Pinpoint the cell where the given text exists, returning its (x, y) midpoint coordinate. 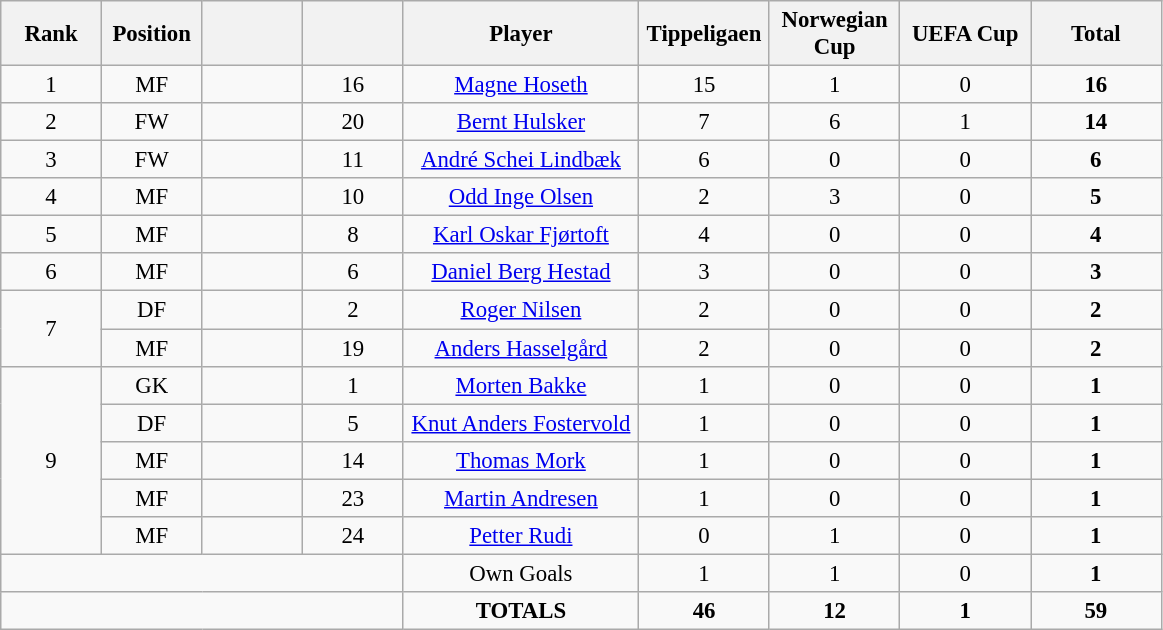
Magne Hoseth (521, 85)
9 (52, 460)
23 (354, 498)
Tippeligaen (704, 34)
Bernt Hulsker (521, 122)
Odd Inge Olsen (521, 197)
46 (704, 611)
Thomas Mork (521, 460)
Knut Anders Fostervold (521, 423)
Daniel Berg Hestad (521, 273)
Position (152, 34)
20 (354, 122)
11 (354, 160)
Player (521, 34)
TOTALS (521, 611)
GK (152, 385)
8 (354, 235)
Total (1096, 34)
Rank (52, 34)
André Schei Lindbæk (521, 160)
59 (1096, 611)
10 (354, 197)
Karl Oskar Fjørtoft (521, 235)
Own Goals (521, 573)
Petter Rudi (521, 536)
Martin Andresen (521, 498)
15 (704, 85)
24 (354, 536)
Roger Nilsen (521, 310)
Morten Bakke (521, 385)
Anders Hasselgård (521, 348)
19 (354, 348)
UEFA Cup (966, 34)
Norwegian Cup (834, 34)
12 (834, 611)
